Locate the cell with the specified text and output its (x, y) center coordinate. 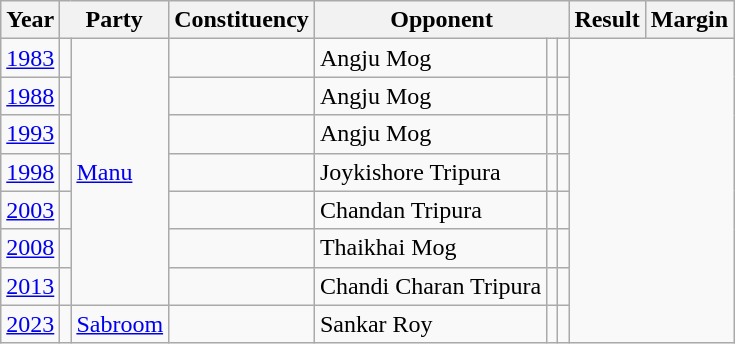
2003 (30, 210)
1988 (30, 96)
Margin (689, 20)
2023 (30, 324)
Constituency (242, 20)
Sankar Roy (430, 324)
Party (114, 20)
1983 (30, 58)
2008 (30, 248)
2013 (30, 286)
Opponent (442, 20)
Chandan Tripura (430, 210)
Result (607, 20)
Manu (120, 172)
Sabroom (120, 324)
Joykishore Tripura (430, 172)
Chandi Charan Tripura (430, 286)
1993 (30, 134)
Year (30, 20)
Thaikhai Mog (430, 248)
1998 (30, 172)
